Scan for the cell matching the given text and deliver its [X, Y] coordinate at center. 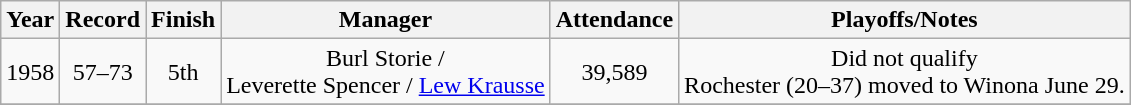
Finish [184, 20]
1958 [30, 72]
57–73 [103, 72]
Attendance [614, 20]
5th [184, 72]
Burl Storie / Leverette Spencer / Lew Krausse [386, 72]
Did not qualifyRochester (20–37) moved to Winona June 29. [905, 72]
39,589 [614, 72]
Year [30, 20]
Manager [386, 20]
Record [103, 20]
Playoffs/Notes [905, 20]
